Output the [x, y] coordinate of the center of the cell containing the given text.  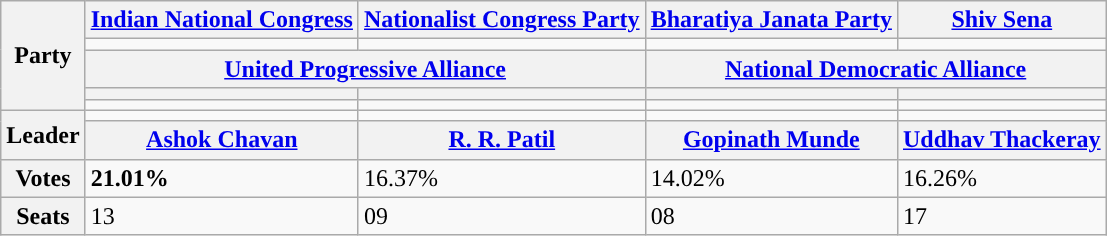
Leader [43, 134]
Party [43, 56]
Ashok Chavan [222, 140]
17 [1002, 216]
R. R. Patil [502, 140]
09 [502, 216]
National Democratic Alliance [876, 69]
Uddhav Thackeray [1002, 140]
Votes [43, 178]
13 [222, 216]
Bharatiya Janata Party [771, 20]
Indian National Congress [222, 20]
Shiv Sena [1002, 20]
14.02% [771, 178]
08 [771, 216]
16.26% [1002, 178]
Seats [43, 216]
21.01% [222, 178]
Gopinath Munde [771, 140]
16.37% [502, 178]
United Progressive Alliance [365, 69]
Nationalist Congress Party [502, 20]
